Pinpoint the cell where the given text exists, returning its (X, Y) midpoint coordinate. 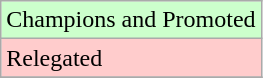
Relegated (131, 58)
Champions and Promoted (131, 20)
